From the cell containing the given text, extract its center point as (x, y) coordinate. 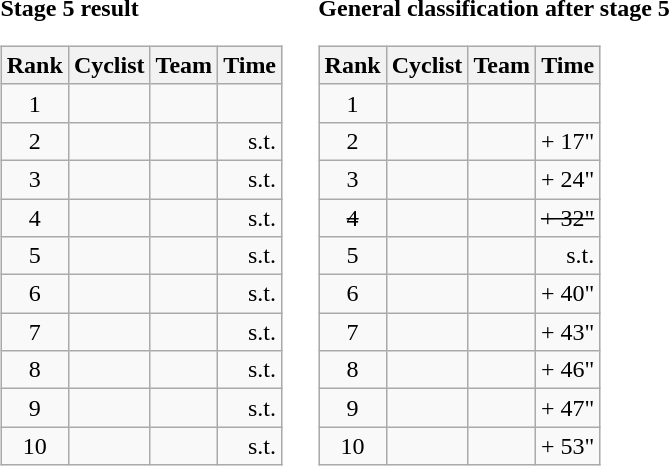
+ 43" (567, 332)
+ 40" (567, 294)
+ 17" (567, 141)
+ 53" (567, 446)
+ 24" (567, 179)
+ 32" (567, 217)
+ 47" (567, 408)
+ 46" (567, 370)
